Find where the given text appears and provide that cell's center as [x, y] coordinate. 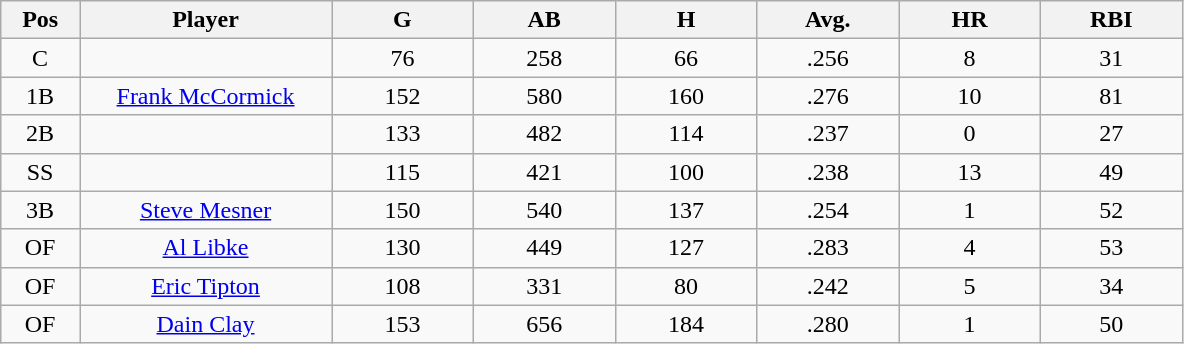
2B [40, 134]
115 [403, 172]
3B [40, 210]
152 [403, 96]
137 [686, 210]
8 [970, 58]
540 [544, 210]
133 [403, 134]
53 [1111, 248]
50 [1111, 324]
.283 [828, 248]
0 [970, 134]
49 [1111, 172]
127 [686, 248]
Pos [40, 20]
Eric Tipton [206, 286]
108 [403, 286]
H [686, 20]
184 [686, 324]
580 [544, 96]
80 [686, 286]
4 [970, 248]
258 [544, 58]
Frank McCormick [206, 96]
52 [1111, 210]
.237 [828, 134]
10 [970, 96]
31 [1111, 58]
100 [686, 172]
.280 [828, 324]
SS [40, 172]
Avg. [828, 20]
.276 [828, 96]
656 [544, 324]
.254 [828, 210]
153 [403, 324]
150 [403, 210]
76 [403, 58]
Steve Mesner [206, 210]
Al Libke [206, 248]
G [403, 20]
449 [544, 248]
1B [40, 96]
130 [403, 248]
421 [544, 172]
.242 [828, 286]
160 [686, 96]
66 [686, 58]
13 [970, 172]
.238 [828, 172]
HR [970, 20]
Player [206, 20]
482 [544, 134]
34 [1111, 286]
114 [686, 134]
Dain Clay [206, 324]
27 [1111, 134]
RBI [1111, 20]
331 [544, 286]
5 [970, 286]
AB [544, 20]
81 [1111, 96]
C [40, 58]
.256 [828, 58]
